Detect which cell encompasses the target text, then output its [X, Y] center coordinate. 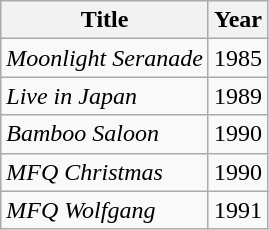
Title [105, 20]
Bamboo Saloon [105, 134]
Live in Japan [105, 96]
1989 [238, 96]
1991 [238, 210]
MFQ Christmas [105, 172]
MFQ Wolfgang [105, 210]
Year [238, 20]
Moonlight Seranade [105, 58]
1985 [238, 58]
